For the text-containing cell, return its midpoint in [x, y] coordinate format. 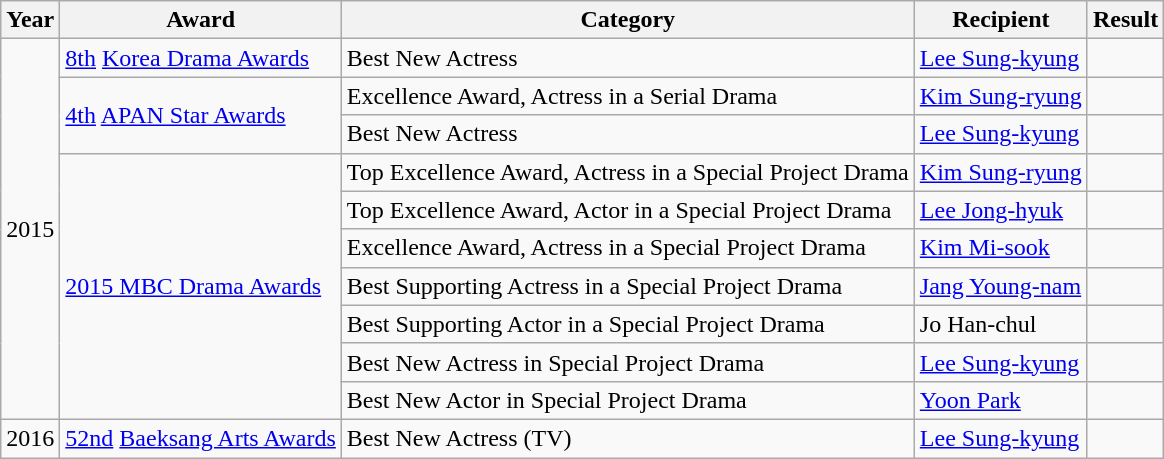
Best New Actress (TV) [628, 438]
Top Excellence Award, Actress in a Special Project Drama [628, 172]
Excellence Award, Actress in a Special Project Drama [628, 248]
Jang Young-nam [1000, 286]
Award [201, 20]
Yoon Park [1000, 400]
Best New Actor in Special Project Drama [628, 400]
2015 [30, 230]
Result [1125, 20]
Recipient [1000, 20]
2015 MBC Drama Awards [201, 286]
Best New Actress in Special Project Drama [628, 362]
52nd Baeksang Arts Awards [201, 438]
4th APAN Star Awards [201, 115]
Lee Jong-hyuk [1000, 210]
Top Excellence Award, Actor in a Special Project Drama [628, 210]
Category [628, 20]
Excellence Award, Actress in a Serial Drama [628, 96]
Best Supporting Actress in a Special Project Drama [628, 286]
Jo Han-chul [1000, 324]
2016 [30, 438]
Year [30, 20]
8th Korea Drama Awards [201, 58]
Best Supporting Actor in a Special Project Drama [628, 324]
Kim Mi-sook [1000, 248]
